Identify which cell holds the provided text, then report its (x, y) central coordinate. 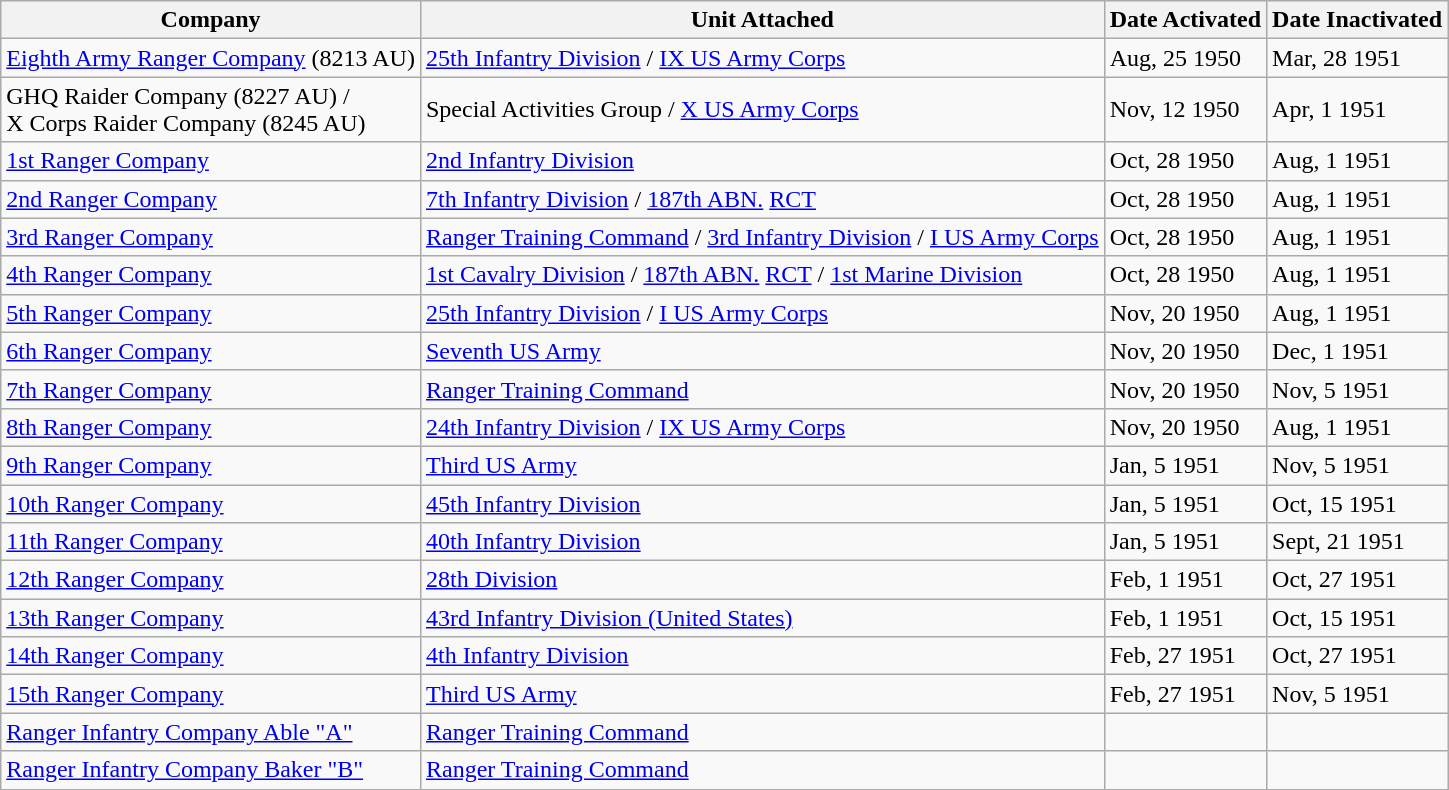
7th Ranger Company (211, 389)
Aug, 25 1950 (1185, 58)
1st Ranger Company (211, 161)
12th Ranger Company (211, 580)
11th Ranger Company (211, 542)
4th Infantry Division (762, 656)
Sept, 21 1951 (1358, 542)
9th Ranger Company (211, 465)
1st Cavalry Division / 187th ABN. RCT / 1st Marine Division (762, 275)
5th Ranger Company (211, 313)
4th Ranger Company (211, 275)
Dec, 1 1951 (1358, 351)
Unit Attached (762, 20)
10th Ranger Company (211, 503)
2nd Infantry Division (762, 161)
Apr, 1 1951 (1358, 110)
2nd Ranger Company (211, 199)
Date Activated (1185, 20)
8th Ranger Company (211, 427)
Date Inactivated (1358, 20)
14th Ranger Company (211, 656)
Ranger Infantry Company Baker "B" (211, 770)
45th Infantry Division (762, 503)
Eighth Army Ranger Company (8213 AU) (211, 58)
43rd Infantry Division (United States) (762, 618)
6th Ranger Company (211, 351)
15th Ranger Company (211, 694)
Seventh US Army (762, 351)
40th Infantry Division (762, 542)
Mar, 28 1951 (1358, 58)
28th Division (762, 580)
Nov, 12 1950 (1185, 110)
7th Infantry Division / 187th ABN. RCT (762, 199)
Company (211, 20)
3rd Ranger Company (211, 237)
Ranger Infantry Company Able "A" (211, 732)
Ranger Training Command / 3rd Infantry Division / I US Army Corps (762, 237)
Special Activities Group / X US Army Corps (762, 110)
25th Infantry Division / IX US Army Corps (762, 58)
25th Infantry Division / I US Army Corps (762, 313)
GHQ Raider Company (8227 AU) /X Corps Raider Company (8245 AU) (211, 110)
24th Infantry Division / IX US Army Corps (762, 427)
13th Ranger Company (211, 618)
